Determine the (X, Y) coordinate at the center of the cell enclosing the given text.  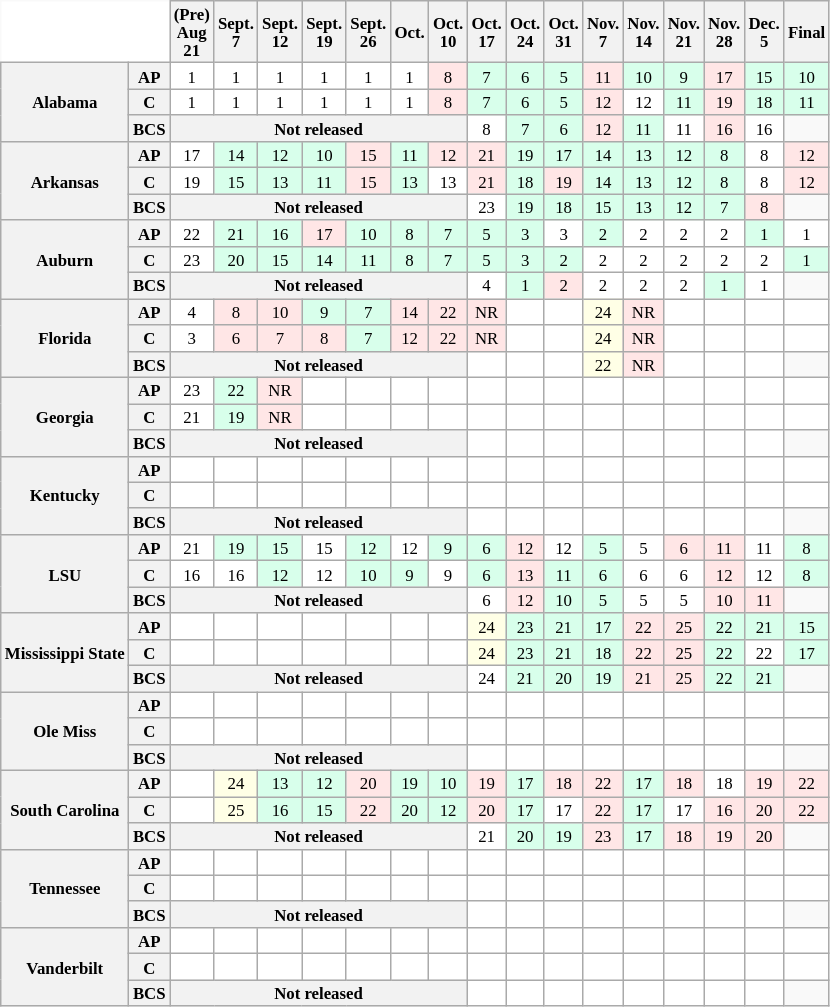
Oct.17 (486, 32)
Sept.26 (368, 32)
LSU (65, 574)
(Pre)Aug21 (192, 32)
Nov.28 (724, 32)
Auburn (65, 260)
Oct. (410, 32)
Alabama (65, 102)
Nov.14 (643, 32)
Sept.19 (324, 32)
Sept.7 (236, 32)
Dec.5 (764, 32)
Oct.24 (526, 32)
Mississippi State (65, 652)
Florida (65, 338)
Vanderbilt (65, 968)
Final (807, 32)
Nov.21 (684, 32)
Sept.12 (280, 32)
South Carolina (65, 810)
Oct.10 (448, 32)
Oct.31 (564, 32)
Nov.7 (603, 32)
Kentucky (65, 496)
Georgia (65, 418)
Tennessee (65, 888)
Ole Miss (65, 732)
Arkansas (65, 182)
